Determine the [x, y] coordinate at the center of the cell enclosing the given text.  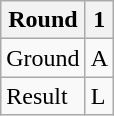
L [99, 96]
Result [43, 96]
1 [99, 20]
Ground [43, 58]
Round [43, 20]
A [99, 58]
